From the cell containing the given text, extract its center point as (x, y) coordinate. 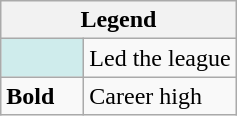
Led the league (160, 58)
Bold (42, 96)
Career high (160, 96)
Legend (118, 20)
